Scan for the cell matching the given text and deliver its [x, y] coordinate at center. 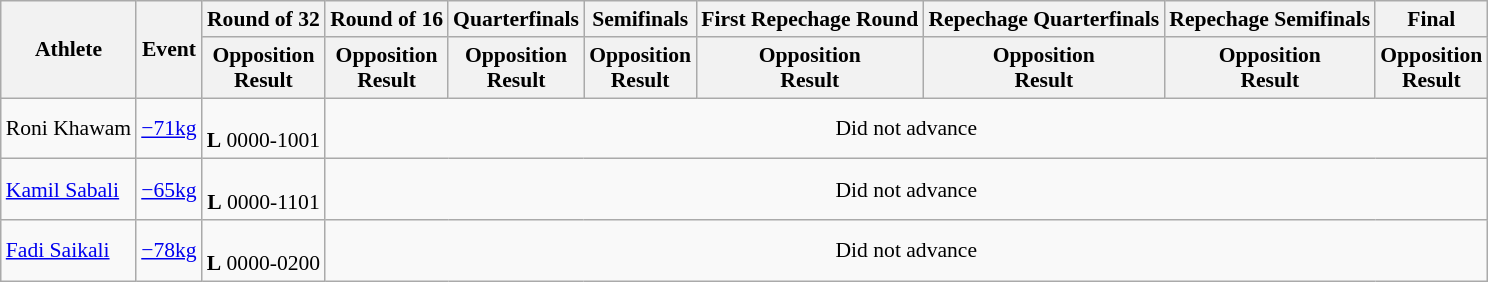
Repechage Quarterfinals [1044, 19]
Semifinals [640, 19]
Fadi Saikali [68, 250]
First Repechage Round [810, 19]
Final [1431, 19]
Roni Khawam [68, 128]
−78kg [168, 250]
Quarterfinals [516, 19]
L 0000-1001 [264, 128]
Round of 16 [386, 19]
−65kg [168, 190]
Repechage Semifinals [1270, 19]
Athlete [68, 50]
−71kg [168, 128]
Kamil Sabali [68, 190]
Event [168, 50]
Round of 32 [264, 19]
L 0000-0200 [264, 250]
L 0000-1101 [264, 190]
